Determine the [x, y] coordinate at the center of the cell enclosing the given text.  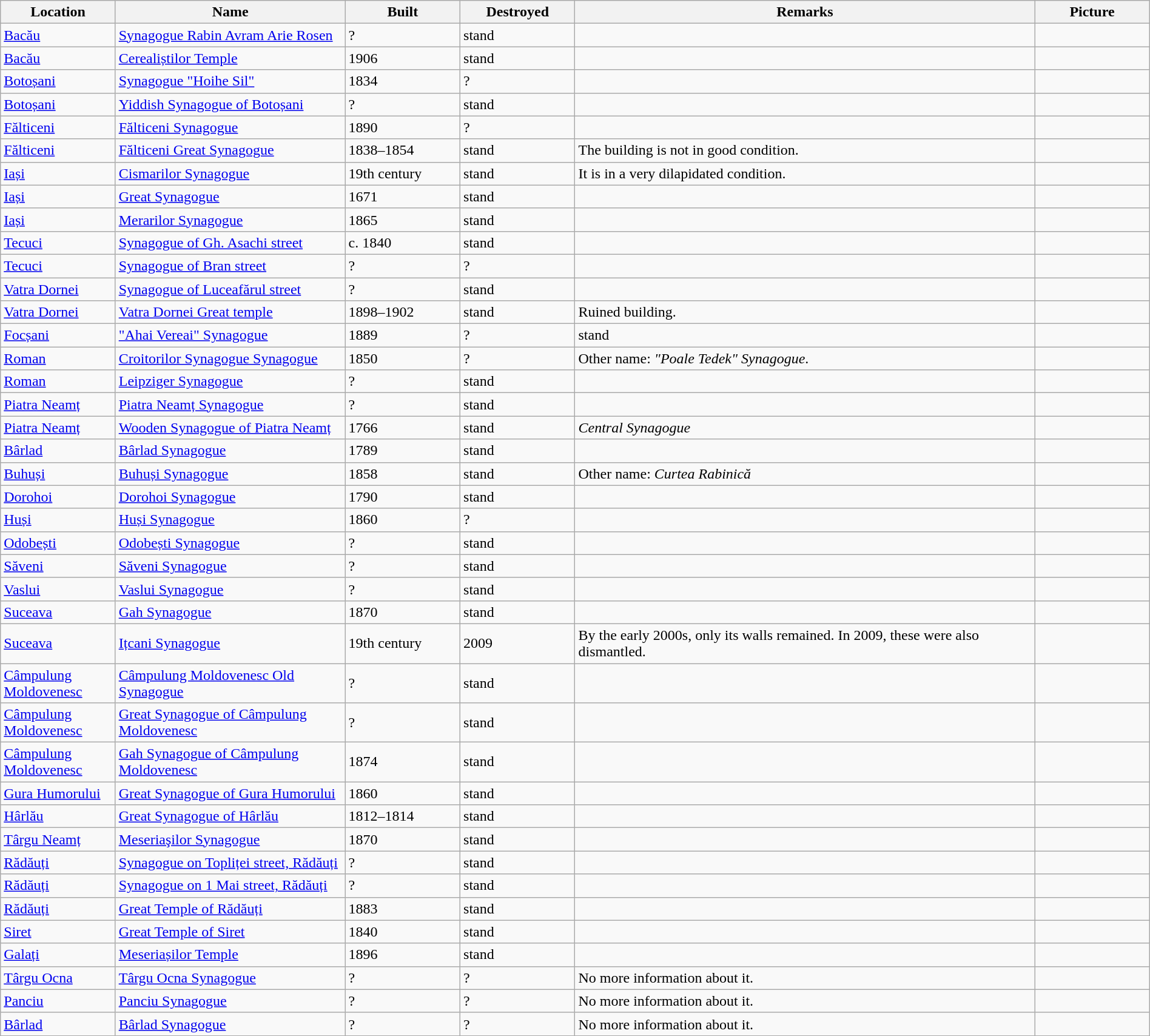
Built [403, 12]
Great Synagogue of Gura Humorului [230, 793]
Central Synagogue [805, 428]
Vaslui Synagogue [230, 589]
1790 [403, 497]
Târgu Ocna Synagogue [230, 978]
1766 [403, 428]
1889 [403, 335]
Siret [58, 932]
1883 [403, 909]
1838–1854 [403, 150]
Gura Humorului [58, 793]
Gah Synagogue of Câmpulung Moldovenesc [230, 762]
Câmpulung Moldovenesc Old Synagogue [230, 683]
Huși [58, 520]
1890 [403, 127]
Panciu [58, 1001]
Vaslui [58, 589]
2009 [518, 643]
Săveni [58, 566]
Name [230, 12]
Synagogue of Bran street [230, 266]
Meseriaşilor Synagogue [230, 839]
Remarks [805, 12]
1898–1902 [403, 312]
1874 [403, 762]
Ruined building. [805, 312]
1850 [403, 358]
It is in a very dilapidated condition. [805, 173]
Synagogue on 1 Mai street, Rădăuți [230, 886]
Synagogue of Gh. Asachi street [230, 243]
Great Temple of Siret [230, 932]
Synagogue of Luceafărul street [230, 289]
The building is not in good condition. [805, 150]
Galați [58, 955]
Panciu Synagogue [230, 1001]
1865 [403, 220]
Cismarilor Synagogue [230, 173]
Târgu Ocna [58, 978]
Fălticeni Great Synagogue [230, 150]
Synagogue Rabin Avram Arie Rosen [230, 35]
Other name: "Poale Tedek" Synagogue. [805, 358]
Picture [1092, 12]
Buhuși Synagogue [230, 474]
Gah Synagogue [230, 612]
Great Temple of Rădăuți [230, 909]
Other name: Curtea Rabinică [805, 474]
Synagogue on Topliței street, Rădăuți [230, 863]
Săveni Synagogue [230, 566]
Great Synagogue [230, 197]
Odobești Synagogue [230, 543]
Vatra Dornei Great temple [230, 312]
Synagogue "Hoihe Sil" [230, 81]
Buhuși [58, 474]
Ițcani Synagogue [230, 643]
1906 [403, 58]
1789 [403, 451]
c. 1840 [403, 243]
1858 [403, 474]
Location [58, 12]
Wooden Synagogue of Piatra Neamț [230, 428]
1840 [403, 932]
Odobești [58, 543]
1671 [403, 197]
Fălticeni Synagogue [230, 127]
Croitorilor Synagogue Synagogue [230, 358]
1896 [403, 955]
Piatra Neamț Synagogue [230, 405]
Cerealiștilor Temple [230, 58]
Meseriașilor Temple [230, 955]
1812–1814 [403, 816]
Focșani [58, 335]
Târgu Neamț [58, 839]
Merarilor Synagogue [230, 220]
Great Synagogue of Hârlău [230, 816]
By the early 2000s, only its walls remained. In 2009, these were also dismantled. [805, 643]
Destroyed [518, 12]
Dorohoi Synagogue [230, 497]
Leipziger Synagogue [230, 382]
Great Synagogue of Câmpulung Moldovenesc [230, 723]
"Ahai Vereai" Synagogue [230, 335]
Yiddish Synagogue of Botoșani [230, 104]
1834 [403, 81]
Huși Synagogue [230, 520]
Dorohoi [58, 497]
Hârlău [58, 816]
